From the cell containing the given text, extract its center point as (x, y) coordinate. 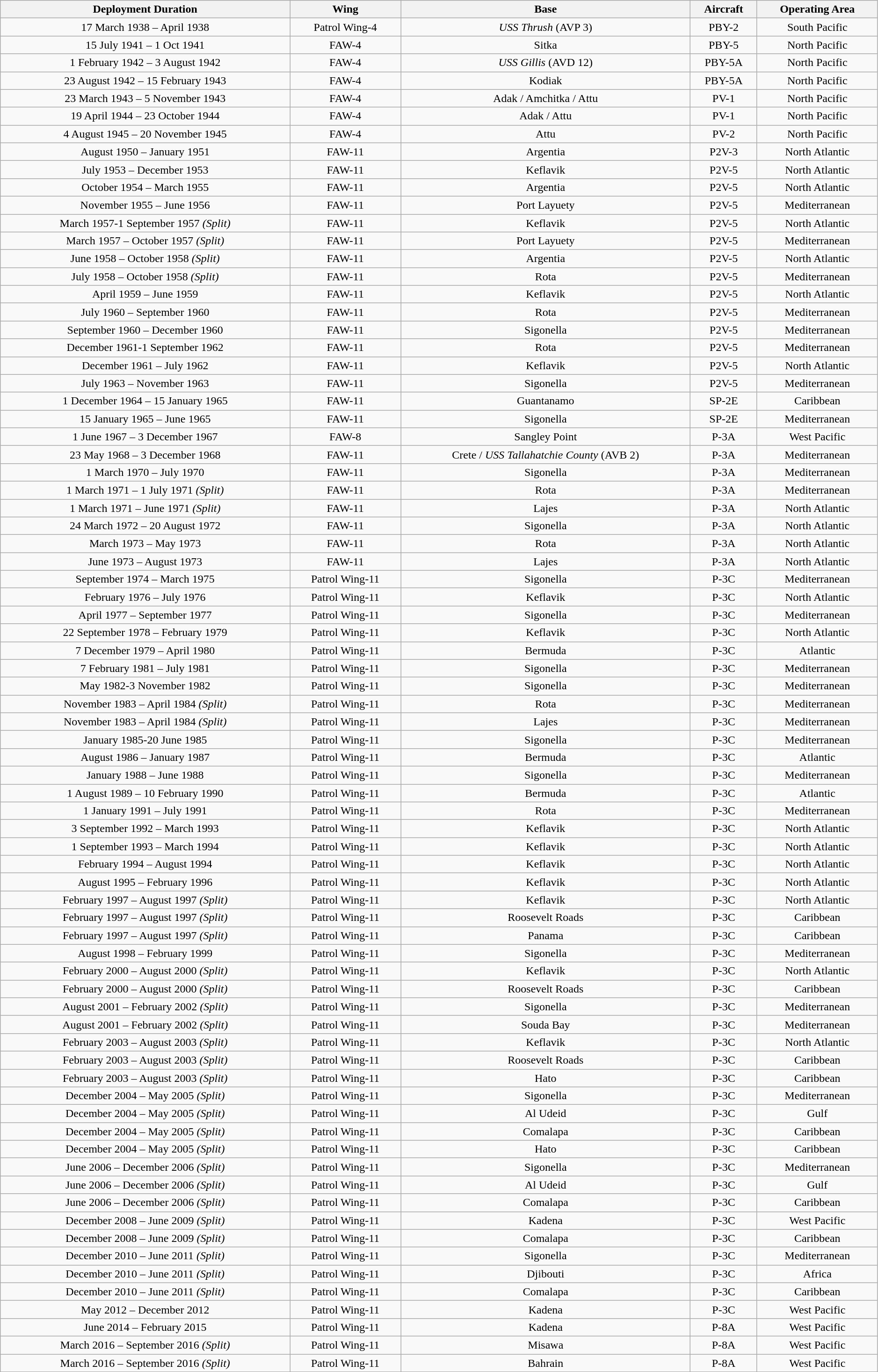
22 September 1978 – February 1979 (145, 633)
17 March 1938 – April 1938 (145, 27)
1 March 1971 – 1 July 1971 (Split) (145, 490)
Base (545, 9)
July 1958 – October 1958 (Split) (145, 277)
November 1955 – June 1956 (145, 205)
PBY-5 (724, 45)
Deployment Duration (145, 9)
Crete / USS Tallahatchie County (AVB 2) (545, 454)
1 March 1971 – June 1971 (Split) (145, 508)
January 1985-20 June 1985 (145, 739)
3 September 1992 – March 1993 (145, 829)
19 April 1944 – 23 October 1944 (145, 116)
September 1960 – December 1960 (145, 330)
March 1957 – October 1957 (Split) (145, 241)
May 2012 – December 2012 (145, 1309)
July 1960 – September 1960 (145, 312)
December 1961 – July 1962 (145, 365)
1 June 1967 – 3 December 1967 (145, 437)
March 1957-1 September 1957 (Split) (145, 223)
Misawa (545, 1345)
Africa (817, 1274)
Attu (545, 134)
Souda Bay (545, 1024)
Patrol Wing-4 (345, 27)
April 1977 – September 1977 (145, 615)
15 July 1941 – 1 Oct 1941 (145, 45)
Operating Area (817, 9)
January 1988 – June 1988 (145, 775)
July 1953 – December 1953 (145, 169)
23 May 1968 – 3 December 1968 (145, 454)
23 March 1943 – 5 November 1943 (145, 98)
September 1974 – March 1975 (145, 579)
Aircraft (724, 9)
1 December 1964 – 15 January 1965 (145, 401)
1 September 1993 – March 1994 (145, 847)
February 1994 – August 1994 (145, 864)
Kodiak (545, 80)
Adak / Attu (545, 116)
24 March 1972 – 20 August 1972 (145, 526)
PBY-2 (724, 27)
1 January 1991 – July 1991 (145, 811)
P2V-3 (724, 152)
7 December 1979 – April 1980 (145, 650)
August 1998 – February 1999 (145, 953)
15 January 1965 – June 1965 (145, 419)
April 1959 – June 1959 (145, 294)
October 1954 – March 1955 (145, 187)
USS Gillis (AVD 12) (545, 63)
Djibouti (545, 1274)
August 1986 – January 1987 (145, 757)
USS Thrush (AVP 3) (545, 27)
May 1982-3 November 1982 (145, 686)
February 1976 – July 1976 (145, 597)
4 August 1945 – 20 November 1945 (145, 134)
FAW-8 (345, 437)
Sitka (545, 45)
7 February 1981 – July 1981 (145, 668)
Sangley Point (545, 437)
June 1973 – August 1973 (145, 562)
June 2014 – February 2015 (145, 1327)
Guantanamo (545, 401)
Panama (545, 935)
1 February 1942 – 3 August 1942 (145, 63)
PV-2 (724, 134)
South Pacific (817, 27)
August 1995 – February 1996 (145, 882)
1 August 1989 – 10 February 1990 (145, 793)
Bahrain (545, 1363)
Adak / Amchitka / Attu (545, 98)
August 1950 – January 1951 (145, 152)
March 1973 – May 1973 (145, 544)
1 March 1970 – July 1970 (145, 472)
December 1961-1 September 1962 (145, 348)
July 1963 – November 1963 (145, 383)
June 1958 – October 1958 (Split) (145, 259)
23 August 1942 – 15 February 1943 (145, 80)
Wing (345, 9)
